For the text-containing cell, return its midpoint in [X, Y] coordinate format. 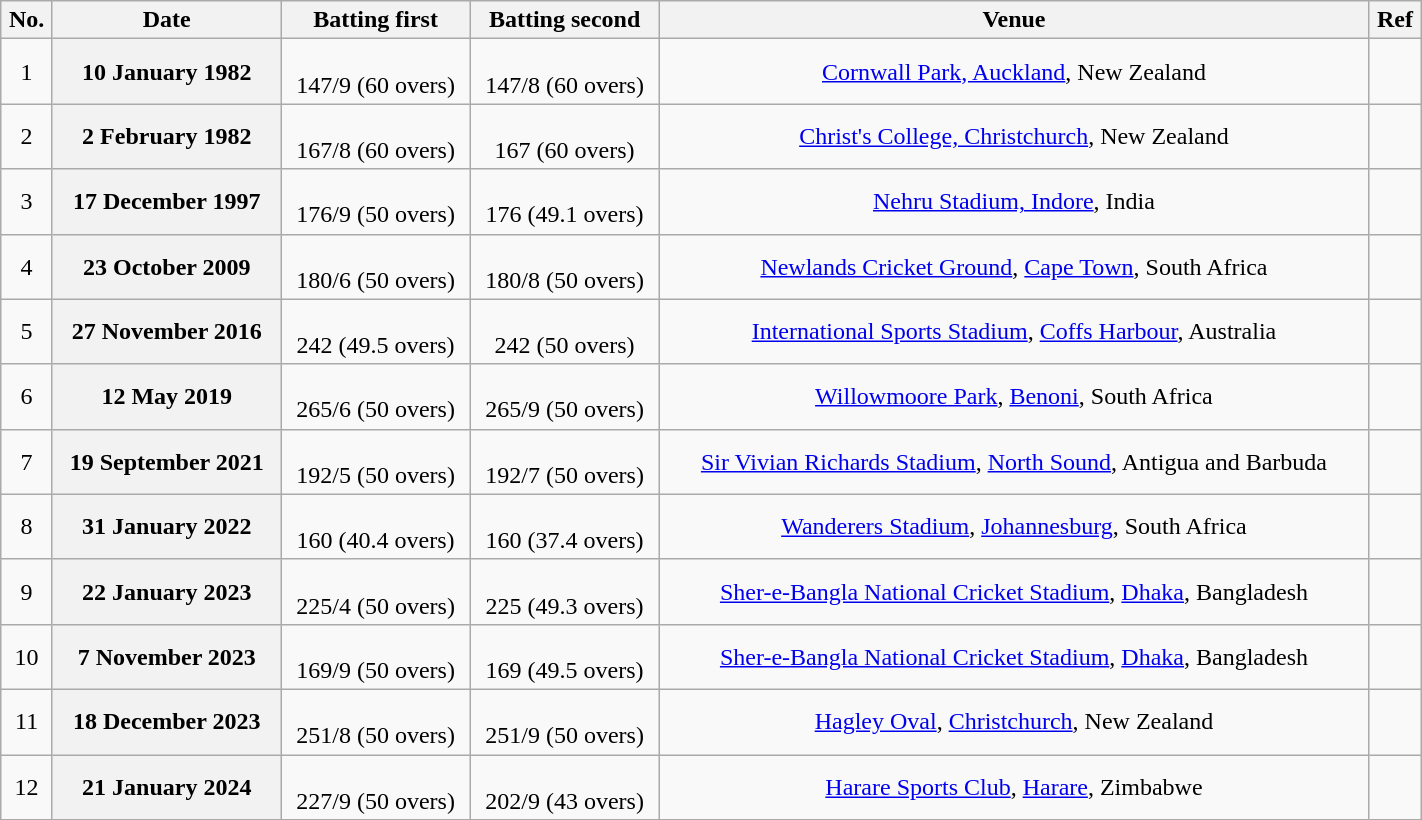
Date [166, 20]
251/9 (50 overs) [564, 722]
225 (49.3 overs) [564, 592]
Hagley Oval, Christchurch, New Zealand [1014, 722]
Ref [1395, 20]
251/8 (50 overs) [376, 722]
160 (40.4 overs) [376, 526]
10 [27, 656]
8 [27, 526]
167/8 (60 overs) [376, 136]
160 (37.4 overs) [564, 526]
23 October 2009 [166, 266]
12 May 2019 [166, 396]
Sir Vivian Richards Stadium, North Sound, Antigua and Barbuda [1014, 462]
Nehru Stadium, Indore, India [1014, 202]
242 (50 overs) [564, 332]
18 December 2023 [166, 722]
Newlands Cricket Ground, Cape Town, South Africa [1014, 266]
227/9 (50 overs) [376, 786]
Harare Sports Club, Harare, Zimbabwe [1014, 786]
225/4 (50 overs) [376, 592]
147/8 (60 overs) [564, 72]
1 [27, 72]
2 [27, 136]
21 January 2024 [166, 786]
176/9 (50 overs) [376, 202]
167 (60 overs) [564, 136]
Venue [1014, 20]
192/7 (50 overs) [564, 462]
9 [27, 592]
Willowmoore Park, Benoni, South Africa [1014, 396]
4 [27, 266]
Christ's College, Christchurch, New Zealand [1014, 136]
7 [27, 462]
19 September 2021 [166, 462]
3 [27, 202]
International Sports Stadium, Coffs Harbour, Australia [1014, 332]
7 November 2023 [166, 656]
12 [27, 786]
176 (49.1 overs) [564, 202]
31 January 2022 [166, 526]
147/9 (60 overs) [376, 72]
265/6 (50 overs) [376, 396]
180/6 (50 overs) [376, 266]
265/9 (50 overs) [564, 396]
11 [27, 722]
5 [27, 332]
202/9 (43 overs) [564, 786]
Batting first [376, 20]
Cornwall Park, Auckland, New Zealand [1014, 72]
Batting second [564, 20]
2 February 1982 [166, 136]
6 [27, 396]
No. [27, 20]
10 January 1982 [166, 72]
22 January 2023 [166, 592]
Wanderers Stadium, Johannesburg, South Africa [1014, 526]
17 December 1997 [166, 202]
169 (49.5 overs) [564, 656]
27 November 2016 [166, 332]
192/5 (50 overs) [376, 462]
169/9 (50 overs) [376, 656]
242 (49.5 overs) [376, 332]
180/8 (50 overs) [564, 266]
